From the cell containing the given text, extract its center point as [X, Y] coordinate. 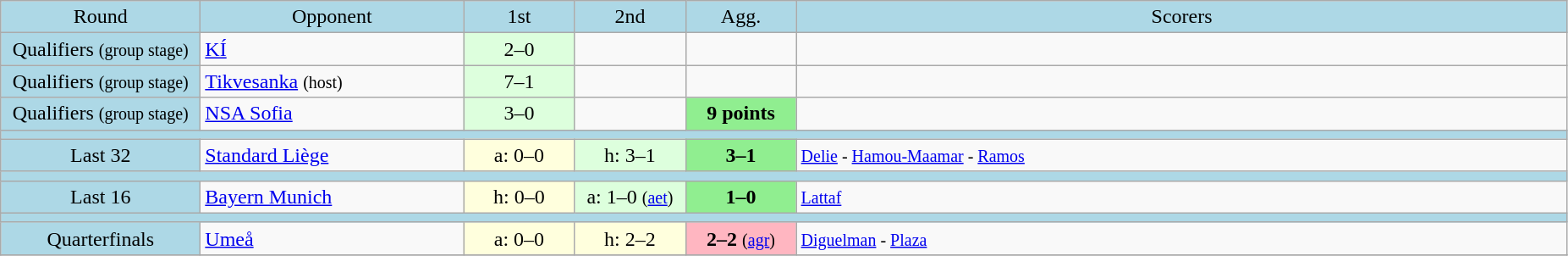
Scorers [1181, 17]
Delie - Hamou-Maamar - Ramos [1181, 155]
h: 0–0 [520, 197]
9 points [741, 114]
Standard Liège [332, 155]
Diguelman - Plaza [1181, 238]
Round [101, 17]
3–0 [520, 114]
Agg. [741, 17]
2nd [630, 17]
2–0 [520, 49]
1st [520, 17]
KÍ [332, 49]
Last 32 [101, 155]
NSA Sofia [332, 114]
Umeå [332, 238]
3–1 [741, 155]
Tikvesanka (host) [332, 81]
2–2 (agr) [741, 238]
Lattaf [1181, 197]
1–0 [741, 197]
h: 3–1 [630, 155]
Quarterfinals [101, 238]
7–1 [520, 81]
a: 1–0 (aet) [630, 197]
Last 16 [101, 197]
Bayern Munich [332, 197]
h: 2–2 [630, 238]
Opponent [332, 17]
